Determine the [x, y] coordinate at the center of the cell enclosing the given text.  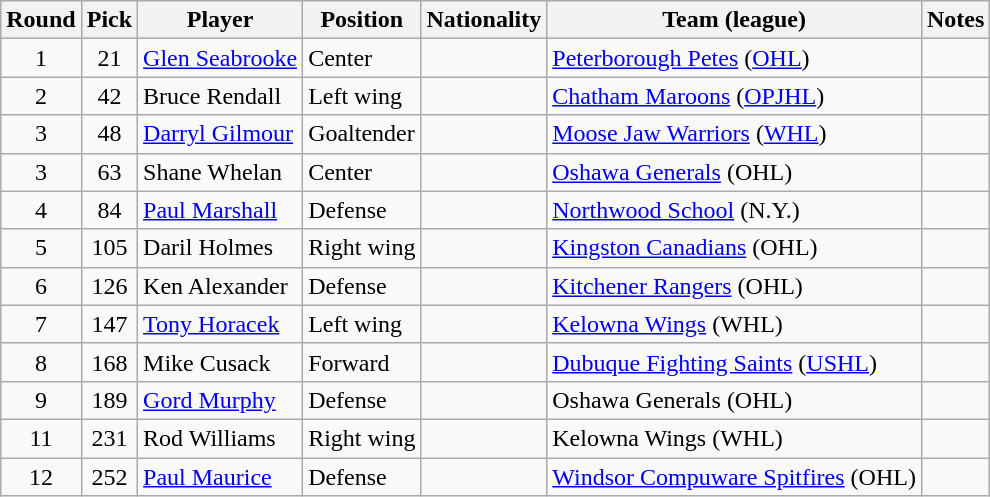
Chatham Maroons (OPJHL) [734, 96]
Forward [362, 362]
48 [109, 134]
5 [41, 248]
42 [109, 96]
Moose Jaw Warriors (WHL) [734, 134]
Notes [955, 20]
Peterborough Petes (OHL) [734, 58]
Mike Cusack [220, 362]
Pick [109, 20]
Windsor Compuware Spitfires (OHL) [734, 477]
2 [41, 96]
63 [109, 172]
168 [109, 362]
Glen Seabrooke [220, 58]
105 [109, 248]
Bruce Rendall [220, 96]
Darryl Gilmour [220, 134]
Gord Murphy [220, 400]
Tony Horacek [220, 324]
Nationality [484, 20]
8 [41, 362]
126 [109, 286]
Daril Holmes [220, 248]
252 [109, 477]
Paul Marshall [220, 210]
231 [109, 438]
Position [362, 20]
Round [41, 20]
Kitchener Rangers (OHL) [734, 286]
Shane Whelan [220, 172]
189 [109, 400]
12 [41, 477]
4 [41, 210]
6 [41, 286]
Paul Maurice [220, 477]
84 [109, 210]
Ken Alexander [220, 286]
Kingston Canadians (OHL) [734, 248]
Player [220, 20]
7 [41, 324]
Northwood School (N.Y.) [734, 210]
9 [41, 400]
147 [109, 324]
Goaltender [362, 134]
11 [41, 438]
Team (league) [734, 20]
21 [109, 58]
Dubuque Fighting Saints (USHL) [734, 362]
1 [41, 58]
Rod Williams [220, 438]
